For the text-containing cell, return its midpoint in [X, Y] coordinate format. 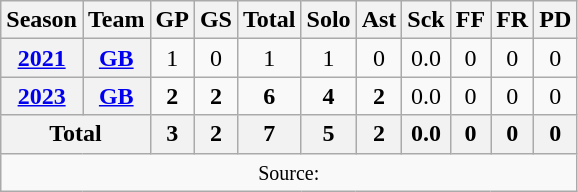
2023 [42, 96]
Solo [328, 20]
Source: [289, 172]
4 [328, 96]
FR [512, 20]
Sck [426, 20]
Team [116, 20]
2021 [42, 58]
7 [269, 134]
Season [42, 20]
5 [328, 134]
GP [172, 20]
6 [269, 96]
3 [172, 134]
PD [556, 20]
GS [216, 20]
FF [470, 20]
Ast [379, 20]
